Search for the cell housing the specified text and yield its [X, Y] center coordinate. 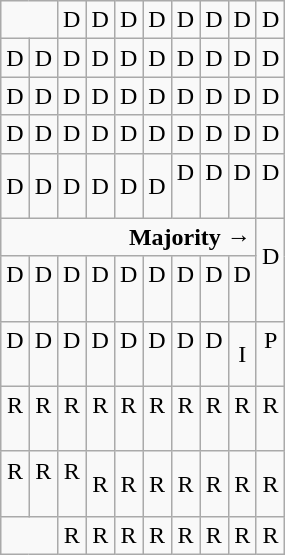
P [270, 354]
Majority → [129, 237]
I [242, 354]
